Capture the cell that displays the provided text and extract its (X, Y) central coordinate. 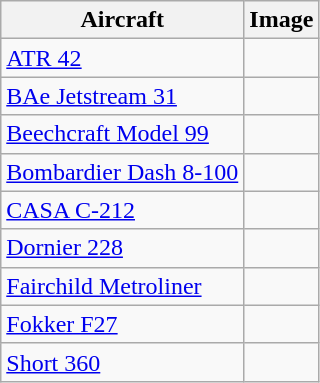
Fokker F27 (122, 324)
Aircraft (122, 20)
CASA C-212 (122, 210)
BAe Jetstream 31 (122, 96)
Beechcraft Model 99 (122, 134)
Fairchild Metroliner (122, 286)
ATR 42 (122, 58)
Short 360 (122, 362)
Bombardier Dash 8-100 (122, 172)
Image (282, 20)
Dornier 228 (122, 248)
